Search for the cell housing the specified text and yield its [X, Y] center coordinate. 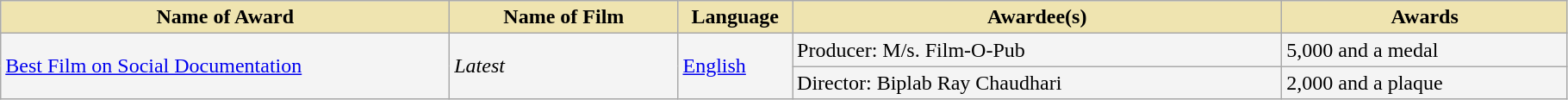
Director: Biplab Ray Chaudhari [1037, 83]
Awards [1425, 17]
Name of Award [226, 17]
Latest [563, 66]
Awardee(s) [1037, 17]
5,000 and a medal [1425, 50]
Producer: M/s. Film-O-Pub [1037, 50]
Name of Film [563, 17]
2,000 and a plaque [1425, 83]
Best Film on Social Documentation [226, 66]
Language [736, 17]
English [736, 66]
